Identify which cell holds the provided text, then report its [X, Y] central coordinate. 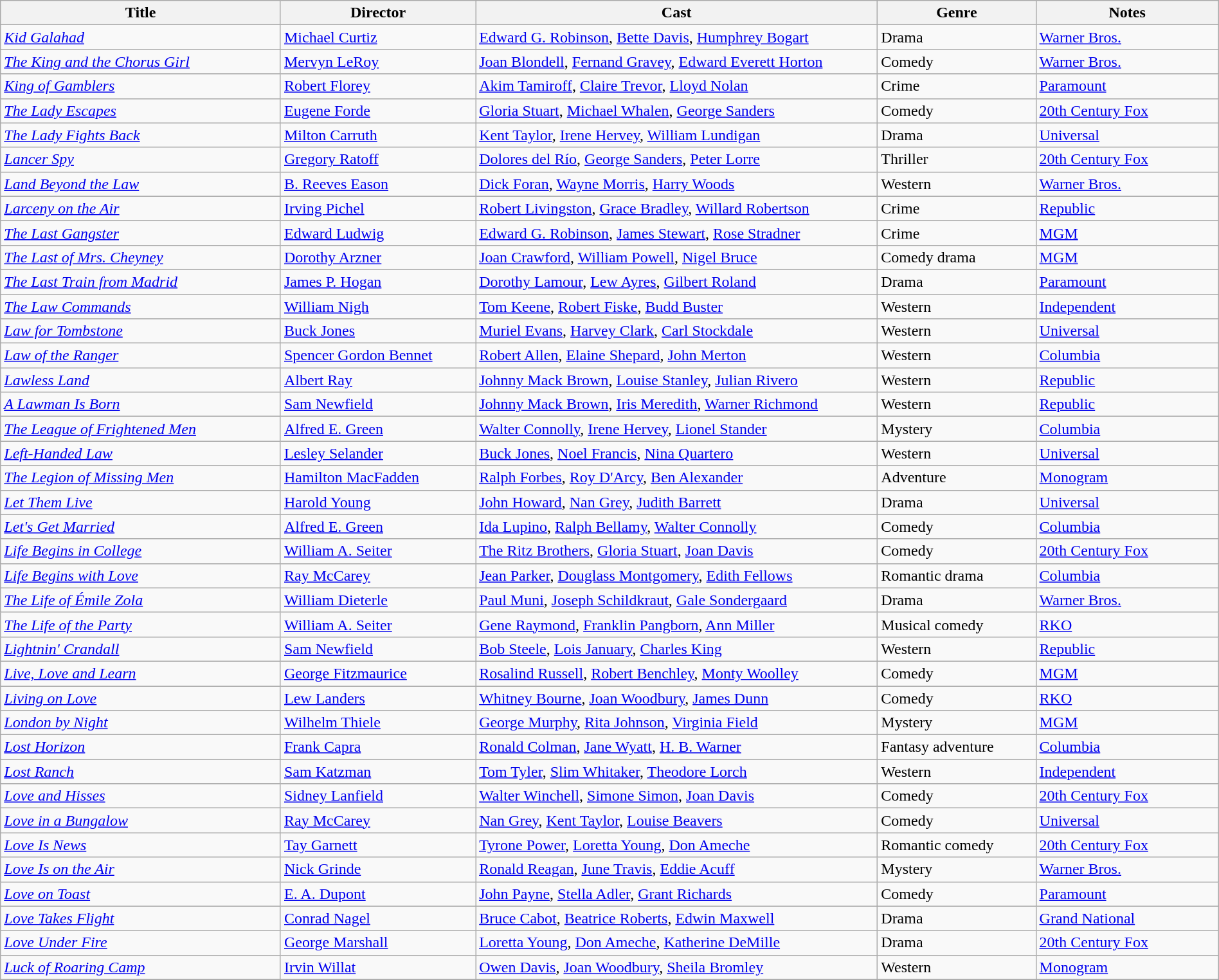
The Life of the Party [141, 624]
Jean Parker, Douglass Montgomery, Edith Fellows [676, 576]
Joan Blondell, Fernand Gravey, Edward Everett Horton [676, 62]
Edward G. Robinson, James Stewart, Rose Stradner [676, 233]
Bruce Cabot, Beatrice Roberts, Edwin Maxwell [676, 918]
Tyrone Power, Loretta Young, Don Ameche [676, 845]
Dolores del Río, George Sanders, Peter Lorre [676, 159]
William Dieterle [378, 600]
A Lawman Is Born [141, 404]
Living on Love [141, 698]
Robert Florey [378, 86]
Lew Landers [378, 698]
The Ritz Brothers, Gloria Stuart, Joan Davis [676, 551]
Akim Tamiroff, Claire Trevor, Lloyd Nolan [676, 86]
George Marshall [378, 943]
Thriller [957, 159]
Fantasy adventure [957, 747]
George Murphy, Rita Johnson, Virginia Field [676, 723]
Cast [676, 13]
Kent Taylor, Irene Hervey, William Lundigan [676, 135]
Irvin Willat [378, 967]
Lost Horizon [141, 747]
Michael Curtiz [378, 37]
Title [141, 13]
The Last Train from Madrid [141, 282]
B. Reeves Eason [378, 184]
Sam Katzman [378, 772]
Nick Grinde [378, 869]
Bob Steele, Lois January, Charles King [676, 649]
Tay Garnett [378, 845]
Spencer Gordon Bennet [378, 356]
Buck Jones [378, 331]
Whitney Bourne, Joan Woodbury, James Dunn [676, 698]
The League of Frightened Men [141, 429]
Lost Ranch [141, 772]
Romantic comedy [957, 845]
Johnny Mack Brown, Louise Stanley, Julian Rivero [676, 380]
Love Under Fire [141, 943]
Robert Livingston, Grace Bradley, Willard Robertson [676, 208]
Milton Carruth [378, 135]
The Last of Mrs. Cheyney [141, 257]
Tom Tyler, Slim Whitaker, Theodore Lorch [676, 772]
Johnny Mack Brown, Iris Meredith, Warner Richmond [676, 404]
Albert Ray [378, 380]
William Nigh [378, 307]
James P. Hogan [378, 282]
The Life of Émile Zola [141, 600]
Life Begins with Love [141, 576]
Lancer Spy [141, 159]
Lesley Selander [378, 453]
Musical comedy [957, 624]
Hamilton MacFadden [378, 478]
The King and the Chorus Girl [141, 62]
Genre [957, 13]
Director [378, 13]
Edward Ludwig [378, 233]
Law of the Ranger [141, 356]
Owen Davis, Joan Woodbury, Sheila Bromley [676, 967]
Notes [1127, 13]
Romantic drama [957, 576]
Dorothy Arzner [378, 257]
Love Is News [141, 845]
Buck Jones, Noel Francis, Nina Quartero [676, 453]
Ronald Colman, Jane Wyatt, H. B. Warner [676, 747]
Love Takes Flight [141, 918]
The Lady Fights Back [141, 135]
Dorothy Lamour, Lew Ayres, Gilbert Roland [676, 282]
Larceny on the Air [141, 208]
Tom Keene, Robert Fiske, Budd Buster [676, 307]
Live, Love and Learn [141, 673]
Gene Raymond, Franklin Pangborn, Ann Miller [676, 624]
The Last Gangster [141, 233]
Adventure [957, 478]
John Payne, Stella Adler, Grant Richards [676, 894]
Luck of Roaring Camp [141, 967]
Land Beyond the Law [141, 184]
Paul Muni, Joseph Schildkraut, Gale Sondergaard [676, 600]
London by Night [141, 723]
E. A. Dupont [378, 894]
Sidney Lanfield [378, 796]
Conrad Nagel [378, 918]
Let Them Live [141, 502]
King of Gamblers [141, 86]
Gregory Ratoff [378, 159]
Robert Allen, Elaine Shepard, John Merton [676, 356]
Lightnin' Crandall [141, 649]
John Howard, Nan Grey, Judith Barrett [676, 502]
George Fitzmaurice [378, 673]
Grand National [1127, 918]
Rosalind Russell, Robert Benchley, Monty Woolley [676, 673]
Walter Connolly, Irene Hervey, Lionel Stander [676, 429]
Lawless Land [141, 380]
Wilhelm Thiele [378, 723]
The Lady Escapes [141, 111]
Love Is on the Air [141, 869]
Comedy drama [957, 257]
The Law Commands [141, 307]
Edward G. Robinson, Bette Davis, Humphrey Bogart [676, 37]
The Legion of Missing Men [141, 478]
Love in a Bungalow [141, 821]
Dick Foran, Wayne Morris, Harry Woods [676, 184]
Let's Get Married [141, 527]
Harold Young [378, 502]
Ida Lupino, Ralph Bellamy, Walter Connolly [676, 527]
Mervyn LeRoy [378, 62]
Love and Hisses [141, 796]
Love on Toast [141, 894]
Kid Galahad [141, 37]
Gloria Stuart, Michael Whalen, George Sanders [676, 111]
Nan Grey, Kent Taylor, Louise Beavers [676, 821]
Irving Pichel [378, 208]
Ronald Reagan, June Travis, Eddie Acuff [676, 869]
Law for Tombstone [141, 331]
Frank Capra [378, 747]
Life Begins in College [141, 551]
Loretta Young, Don Ameche, Katherine DeMille [676, 943]
Joan Crawford, William Powell, Nigel Bruce [676, 257]
Eugene Forde [378, 111]
Left-Handed Law [141, 453]
Walter Winchell, Simone Simon, Joan Davis [676, 796]
Ralph Forbes, Roy D'Arcy, Ben Alexander [676, 478]
Muriel Evans, Harvey Clark, Carl Stockdale [676, 331]
